Detect which cell encompasses the target text, then output its (x, y) center coordinate. 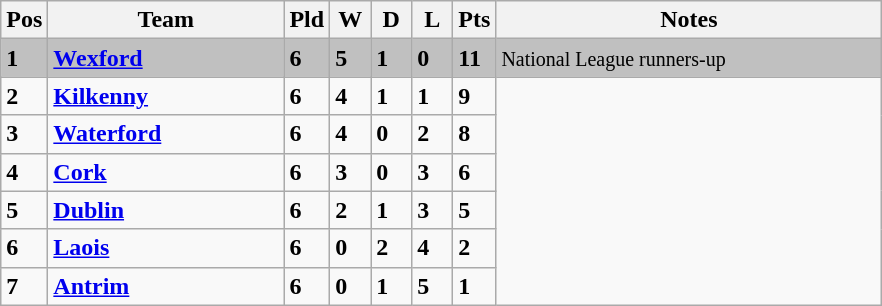
Pos (24, 20)
Notes (689, 20)
Dublin (166, 210)
Pld (307, 20)
W (350, 20)
9 (474, 96)
7 (24, 286)
11 (474, 58)
Waterford (166, 134)
National League runners-up (689, 58)
8 (474, 134)
Cork (166, 172)
Kilkenny (166, 96)
Team (166, 20)
D (392, 20)
Pts (474, 20)
Antrim (166, 286)
Laois (166, 248)
L (432, 20)
Wexford (166, 58)
